For the text-containing cell, return its midpoint in (x, y) coordinate format. 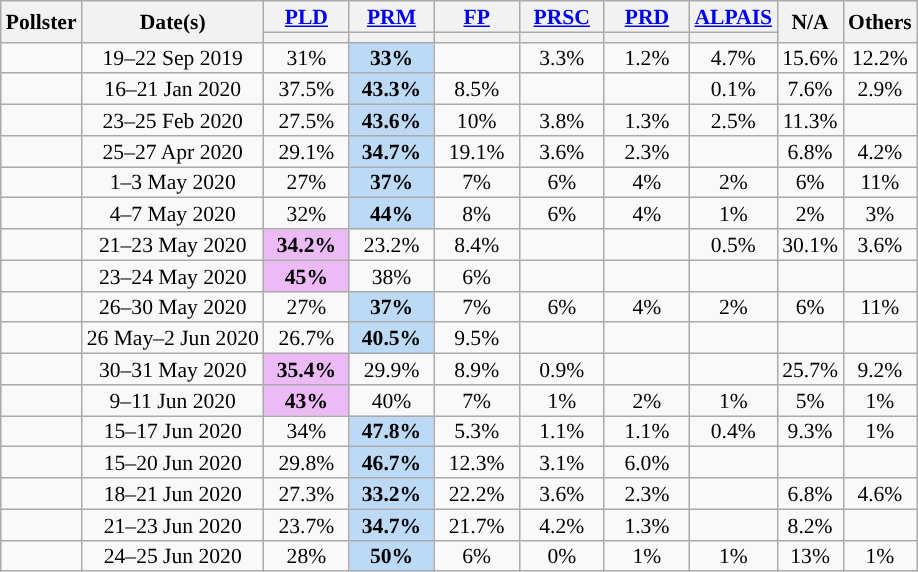
32% (306, 214)
9.3% (810, 432)
40% (392, 400)
19–22 Sep 2019 (173, 58)
25–27 Apr 2020 (173, 152)
26.7% (306, 338)
30.1% (810, 244)
33.2% (392, 494)
13% (810, 556)
33% (392, 58)
18–21 Jun 2020 (173, 494)
0.5% (733, 244)
35.4% (306, 370)
43% (306, 400)
29.1% (306, 152)
21–23 May 2020 (173, 244)
PRM (392, 16)
50% (392, 556)
Others (880, 22)
43.6% (392, 120)
12.3% (476, 462)
47.8% (392, 432)
PRD (646, 16)
8.2% (810, 524)
37.5% (306, 90)
46.7% (392, 462)
15–17 Jun 2020 (173, 432)
0.1% (733, 90)
43.3% (392, 90)
25.7% (810, 370)
38% (392, 276)
21.7% (476, 524)
11.3% (810, 120)
31% (306, 58)
23.7% (306, 524)
21–23 Jun 2020 (173, 524)
2.5% (733, 120)
8.4% (476, 244)
0% (562, 556)
0.9% (562, 370)
7.6% (810, 90)
30–31 May 2020 (173, 370)
29.9% (392, 370)
4–7 May 2020 (173, 214)
4.6% (880, 494)
ALPAIS (733, 16)
9–11 Jun 2020 (173, 400)
Pollster (42, 22)
1–3 May 2020 (173, 182)
5% (810, 400)
3.3% (562, 58)
PRSC (562, 16)
4.7% (733, 58)
12.2% (880, 58)
5.3% (476, 432)
40.5% (392, 338)
44% (392, 214)
26–30 May 2020 (173, 306)
23.2% (392, 244)
2.9% (880, 90)
24–25 Jun 2020 (173, 556)
34.2% (306, 244)
6.0% (646, 462)
8.9% (476, 370)
15–20 Jun 2020 (173, 462)
28% (306, 556)
9.2% (880, 370)
3.1% (562, 462)
8% (476, 214)
27.5% (306, 120)
23–25 Feb 2020 (173, 120)
N/A (810, 22)
8.5% (476, 90)
22.2% (476, 494)
PLD (306, 16)
1.2% (646, 58)
26 May–2 Jun 2020 (173, 338)
29.8% (306, 462)
0.4% (733, 432)
16–21 Jan 2020 (173, 90)
19.1% (476, 152)
Date(s) (173, 22)
27.3% (306, 494)
45% (306, 276)
34% (306, 432)
23–24 May 2020 (173, 276)
9.5% (476, 338)
10% (476, 120)
FP (476, 16)
15.6% (810, 58)
3.8% (562, 120)
3% (880, 214)
